Identify which cell holds the provided text, then report its [X, Y] central coordinate. 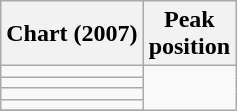
Chart (2007) [72, 34]
Peakposition [189, 34]
